Find where the given text appears and provide that cell's center as [X, Y] coordinate. 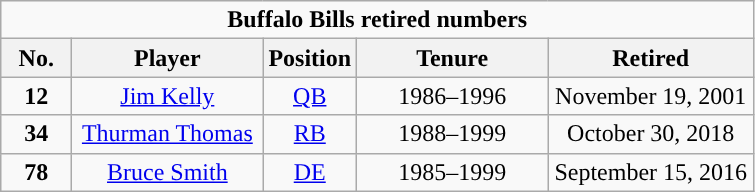
1986–1996 [452, 96]
Player [168, 58]
Retired [651, 58]
No. [36, 58]
1988–1999 [452, 134]
November 19, 2001 [651, 96]
Tenure [452, 58]
Position [310, 58]
QB [310, 96]
September 15, 2016 [651, 172]
Thurman Thomas [168, 134]
78 [36, 172]
12 [36, 96]
Jim Kelly [168, 96]
34 [36, 134]
Buffalo Bills retired numbers [378, 20]
DE [310, 172]
October 30, 2018 [651, 134]
1985–1999 [452, 172]
Bruce Smith [168, 172]
RB [310, 134]
